Scan for the cell matching the given text and deliver its (X, Y) coordinate at center. 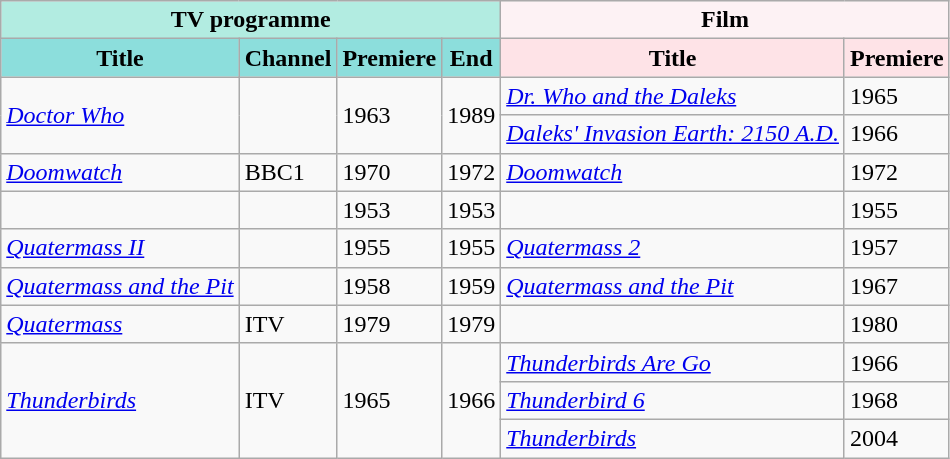
Dr. Who and the Daleks (673, 96)
1967 (896, 286)
1963 (390, 115)
Doctor Who (120, 115)
Thunderbird 6 (673, 400)
TV programme (251, 20)
End (472, 58)
1980 (896, 324)
Channel (288, 58)
Quatermass II (120, 248)
1958 (390, 286)
1970 (390, 172)
1957 (896, 248)
Daleks' Invasion Earth: 2150 A.D. (673, 134)
BBC1 (288, 172)
Quatermass (120, 324)
1968 (896, 400)
1959 (472, 286)
1989 (472, 115)
2004 (896, 438)
Thunderbirds Are Go (673, 362)
Film (725, 20)
Quatermass 2 (673, 248)
